For the text-containing cell, return its midpoint in [X, Y] coordinate format. 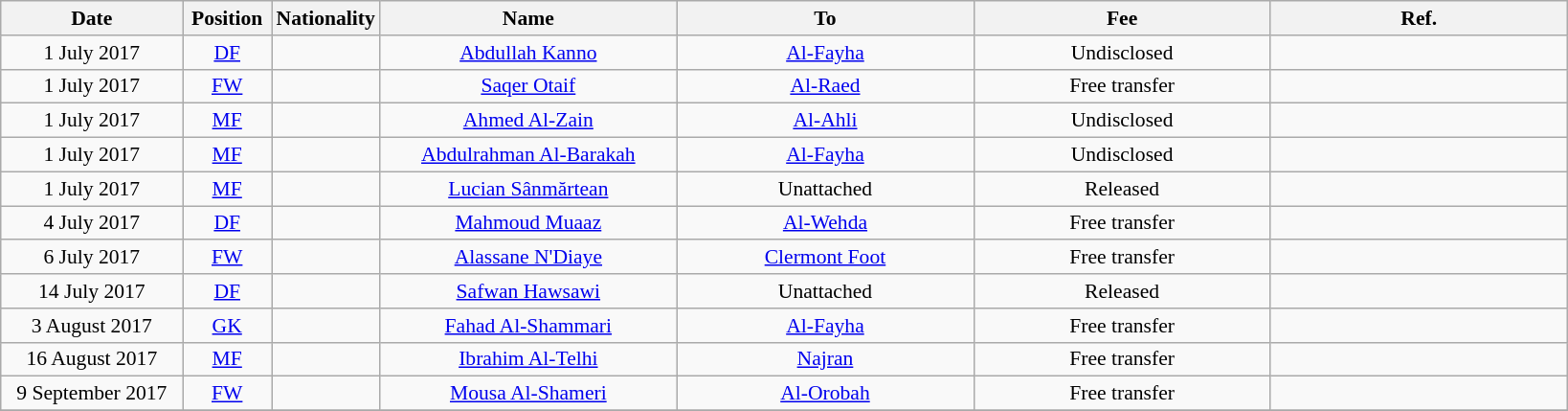
Ref. [1419, 18]
Al-Orobah [825, 394]
3 August 2017 [92, 326]
Date [92, 18]
4 July 2017 [92, 223]
Saqer Otaif [528, 86]
Safwan Hawsawi [528, 291]
Position [228, 18]
Mousa Al-Shameri [528, 394]
Ahmed Al-Zain [528, 121]
16 August 2017 [92, 359]
Fee [1122, 18]
9 September 2017 [92, 394]
GK [228, 326]
To [825, 18]
Al-Raed [825, 86]
Nationality [325, 18]
Abdulrahman Al-Barakah [528, 155]
Abdullah Kanno [528, 53]
Name [528, 18]
Alassane N'Diaye [528, 258]
14 July 2017 [92, 291]
Al-Wehda [825, 223]
Najran [825, 359]
Fahad Al-Shammari [528, 326]
6 July 2017 [92, 258]
Clermont Foot [825, 258]
Mahmoud Muaaz [528, 223]
Ibrahim Al-Telhi [528, 359]
Al-Ahli [825, 121]
Lucian Sânmărtean [528, 189]
